Locate the cell with the specified text and output its (X, Y) center coordinate. 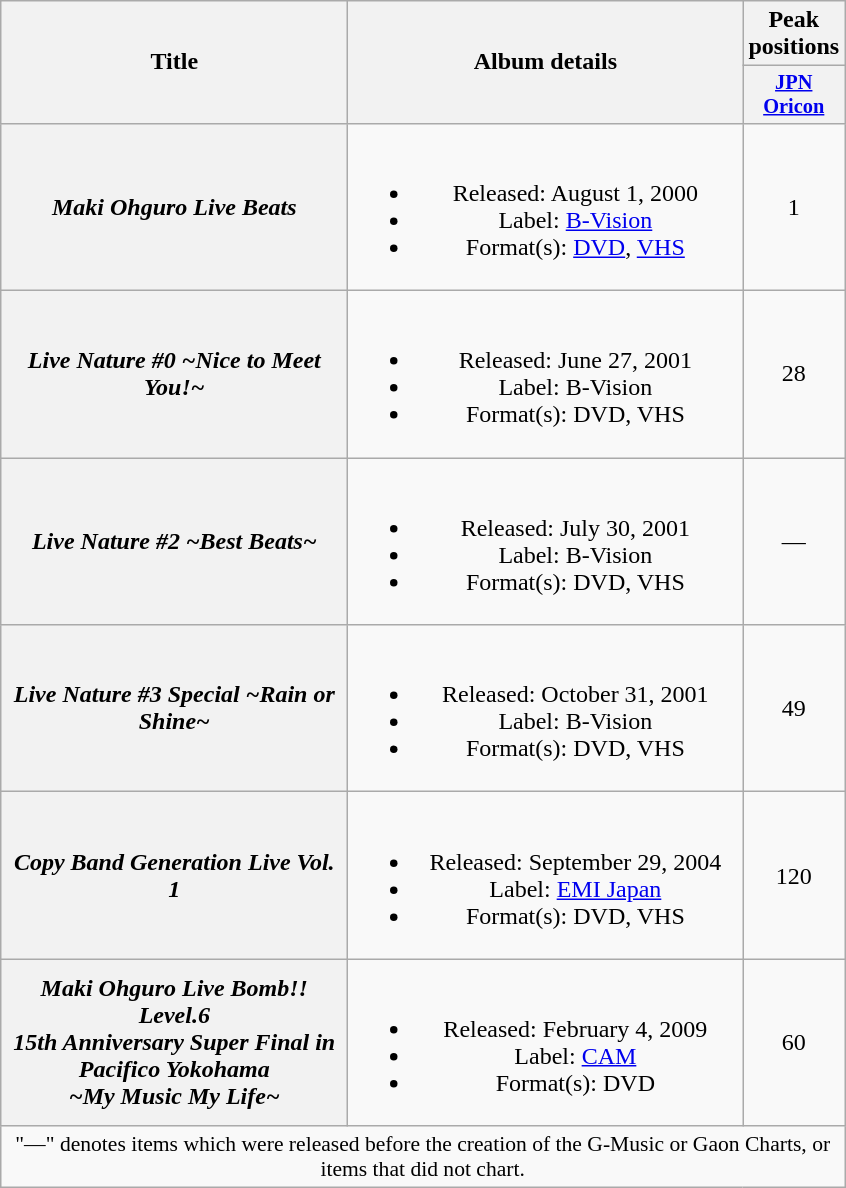
Album details (546, 62)
Released: August 1, 2000Label: B-VisionFormat(s): DVD, VHS (546, 206)
28 (794, 374)
60 (794, 1042)
— (794, 542)
Maki Ohguro Live Bomb!! Level.615th Anniversary Super Final in Pacifico Yokohama~My Music My Life~ (174, 1042)
Released: June 27, 2001Label: B-VisionFormat(s): DVD, VHS (546, 374)
1 (794, 206)
Released: September 29, 2004Label: EMI JapanFormat(s): DVD, VHS (546, 876)
Live Nature #3 Special ~Rain or Shine~ (174, 708)
Live Nature #2 ~Best Beats~ (174, 542)
Copy Band Generation Live Vol. 1 (174, 876)
Live Nature #0 ~Nice to Meet You!~ (174, 374)
Title (174, 62)
Released: October 31, 2001Label: B-VisionFormat(s): DVD, VHS (546, 708)
Peak positions (794, 34)
Released: February 4, 2009Label: CAMFormat(s): DVD (546, 1042)
Released: July 30, 2001Label: B-VisionFormat(s): DVD, VHS (546, 542)
"—" denotes items which were released before the creation of the G-Music or Gaon Charts, or items that did not chart. (423, 1156)
120 (794, 876)
Maki Ohguro Live Beats (174, 206)
49 (794, 708)
JPNOricon (794, 95)
